Detect which cell encompasses the target text, then output its (x, y) center coordinate. 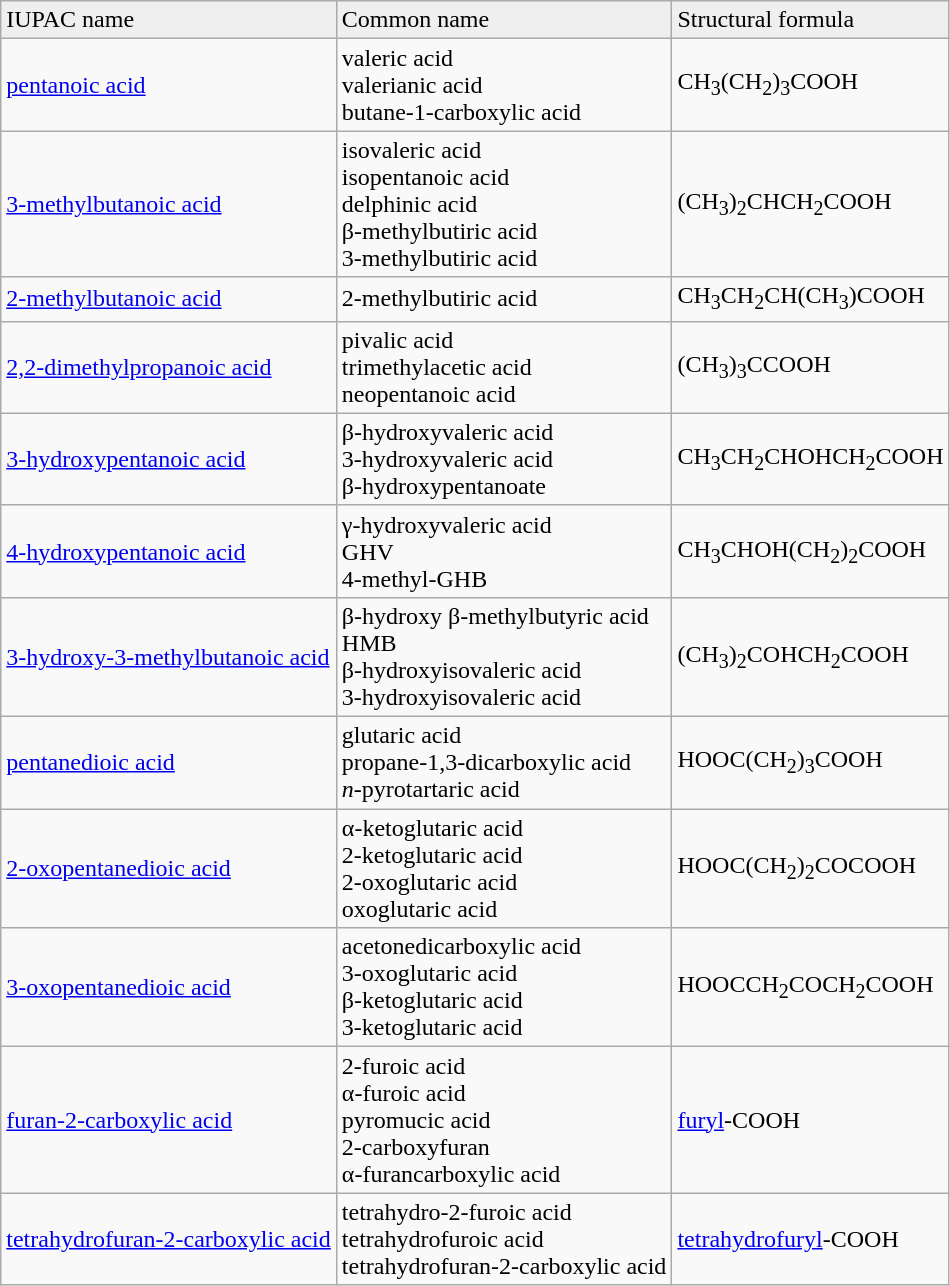
glutaric acidpropane-1,3-dicarboxylic acidn-pyrotartaric acid (504, 763)
pivalic acidtrimethylacetic acidneopentanoic acid (504, 367)
3-methylbutanoic acid (169, 204)
HOOCCH2COCH2COOH (810, 988)
2,2-dimethylpropanoic acid (169, 367)
tetrahydrofuryl-COOH (810, 1239)
(CH3)2COHCH2COOH (810, 656)
CH3(CH2)3COOH (810, 85)
tetrahydro-2-furoic acidtetrahydrofuroic acidtetrahydrofuran-2-carboxylic acid (504, 1239)
2-oxopentanedioic acid (169, 868)
isovaleric acidisopentanoic aciddelphinic acidβ-methylbutiric acid3-methylbutiric acid (504, 204)
3-hydroxypentanoic acid (169, 459)
2-methylbutanoic acid (169, 299)
(CH3)2CHCH2COOH (810, 204)
IUPAC name (169, 20)
furan-2-carboxylic acid (169, 1120)
pentanedioic acid (169, 763)
2-furoic acidα-furoic acidpyromucic acid2-carboxyfuranα-furancarboxylic acid (504, 1120)
4-hydroxypentanoic acid (169, 551)
α-ketoglutaric acid2-ketoglutaric acid2-oxoglutaric acidoxoglutaric acid (504, 868)
Common name (504, 20)
tetrahydrofuran-2-carboxylic acid (169, 1239)
(CH3)3CCOOH (810, 367)
valeric acidvalerianic acidbutane-1-carboxylic acid (504, 85)
CH3CHOH(CH2)2COOH (810, 551)
γ-hydroxyvaleric acidGHV4-methyl-GHB (504, 551)
acetonedicarboxylic acid3-oxoglutaric acidβ-ketoglutaric acid3-ketoglutaric acid (504, 988)
3-hydroxy-3-methylbutanoic acid (169, 656)
β-hydroxyvaleric acid3-hydroxyvaleric acidβ-hydroxypentanoate (504, 459)
3-oxopentanedioic acid (169, 988)
HOOC(CH2)2COCOOH (810, 868)
Structural formula (810, 20)
HOOC(CH2)3COOH (810, 763)
pentanoic acid (169, 85)
β-hydroxy β-methylbutyric acidHMBβ-hydroxyisovaleric acid3-hydroxyisovaleric acid (504, 656)
CH3CH2CH(CH3)COOH (810, 299)
2-methylbutiric acid (504, 299)
furyl-COOH (810, 1120)
CH3CH2CHOHCH2COOH (810, 459)
